Return the [X, Y] coordinate for the center point of the cell that contains the specified text.  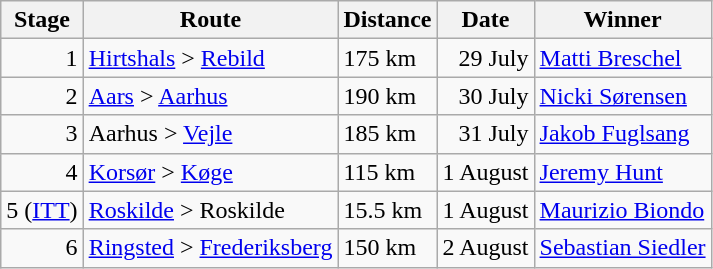
5 (ITT) [42, 210]
Ringsted > Frederiksberg [210, 248]
Stage [42, 20]
185 km [388, 134]
Jakob Fuglsang [622, 134]
Aarhus > Vejle [210, 134]
Jeremy Hunt [622, 172]
15.5 km [388, 210]
Nicki Sørensen [622, 96]
31 July [486, 134]
150 km [388, 248]
190 km [388, 96]
29 July [486, 58]
1 [42, 58]
175 km [388, 58]
115 km [388, 172]
30 July [486, 96]
Winner [622, 20]
6 [42, 248]
Roskilde > Roskilde [210, 210]
Distance [388, 20]
4 [42, 172]
2 August [486, 248]
Aars > Aarhus [210, 96]
Sebastian Siedler [622, 248]
3 [42, 134]
Route [210, 20]
Date [486, 20]
Maurizio Biondo [622, 210]
Korsør > Køge [210, 172]
Matti Breschel [622, 58]
Hirtshals > Rebild [210, 58]
2 [42, 96]
